Locate the cell with the specified text and output its (x, y) center coordinate. 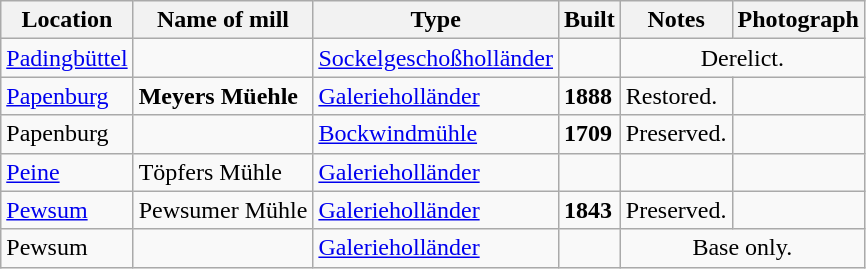
Padingbüttel (67, 58)
Derelict. (742, 58)
Meyers Müehle (223, 96)
Location (67, 20)
1843 (590, 210)
Pewsumer Mühle (223, 210)
Base only. (742, 248)
Type (436, 20)
Name of mill (223, 20)
1709 (590, 134)
Restored. (676, 96)
Töpfers Mühle (223, 172)
Bockwindmühle (436, 134)
Built (590, 20)
Peine (67, 172)
Photograph (798, 20)
Notes (676, 20)
1888 (590, 96)
Sockelgeschoß­holländer (436, 58)
